Return the [x, y] coordinate for the center point of the cell that contains the specified text.  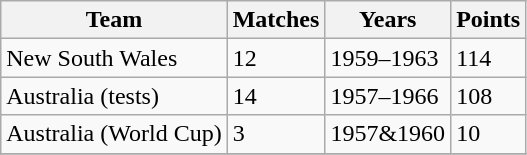
New South Wales [114, 58]
1957&1960 [388, 134]
114 [488, 58]
1959–1963 [388, 58]
Points [488, 20]
Matches [276, 20]
Australia (World Cup) [114, 134]
12 [276, 58]
14 [276, 96]
Years [388, 20]
3 [276, 134]
108 [488, 96]
Australia (tests) [114, 96]
Team [114, 20]
1957–1966 [388, 96]
10 [488, 134]
